Identify which cell holds the provided text, then report its (x, y) central coordinate. 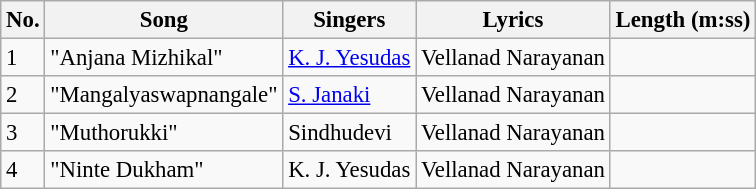
1 (23, 58)
"Anjana Mizhikal" (164, 58)
Singers (350, 20)
S. Janaki (350, 95)
Length (m:ss) (682, 20)
Song (164, 20)
4 (23, 170)
2 (23, 95)
"Muthorukki" (164, 133)
Sindhudevi (350, 133)
No. (23, 20)
Lyrics (514, 20)
"Mangalyaswapnangale" (164, 95)
3 (23, 133)
"Ninte Dukham" (164, 170)
